Detect which cell encompasses the target text, then output its (x, y) center coordinate. 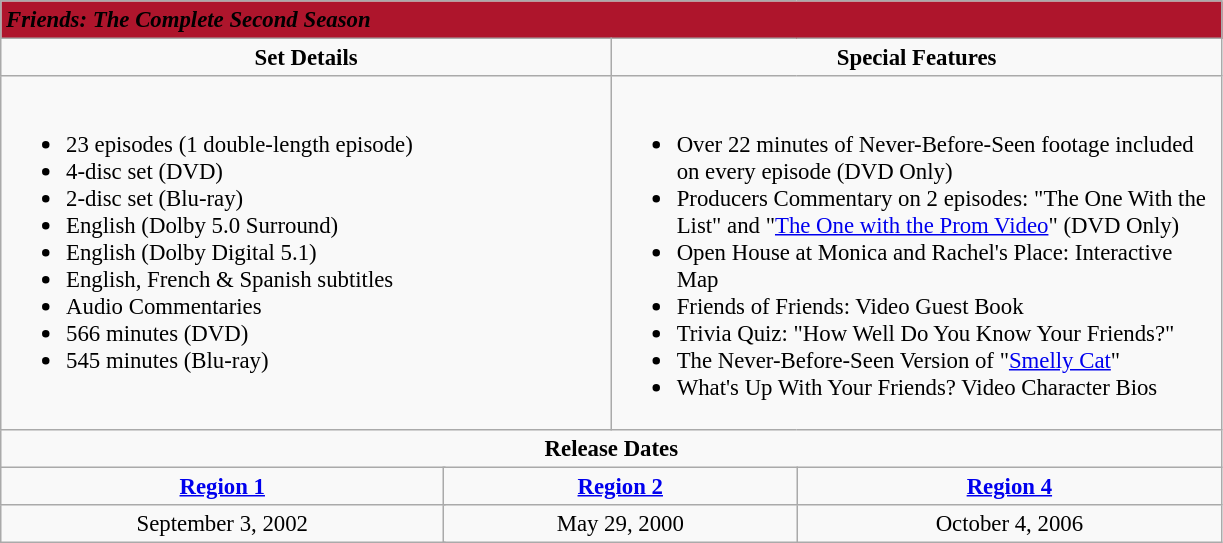
September 3, 2002 (222, 523)
October 4, 2006 (1010, 523)
Region 4 (1010, 486)
Release Dates (612, 448)
Region 1 (222, 486)
Special Features (916, 58)
Region 2 (620, 486)
Friends: The Complete Second Season (612, 20)
May 29, 2000 (620, 523)
Set Details (306, 58)
